Pinpoint the cell where the given text exists, returning its [x, y] midpoint coordinate. 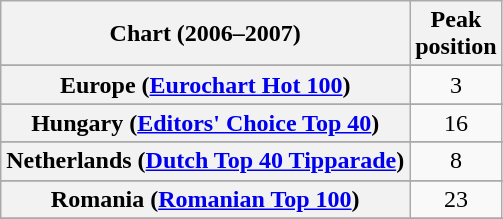
Netherlands (Dutch Top 40 Tipparade) [206, 161]
3 [456, 85]
Peakposition [456, 34]
16 [456, 123]
23 [456, 199]
8 [456, 161]
Hungary (Editors' Choice Top 40) [206, 123]
Romania (Romanian Top 100) [206, 199]
Europe (Eurochart Hot 100) [206, 85]
Chart (2006–2007) [206, 34]
